Find where the given text appears and provide that cell's center as (x, y) coordinate. 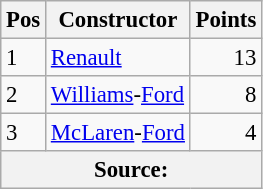
4 (226, 133)
Points (226, 20)
Source: (132, 170)
13 (226, 58)
1 (24, 58)
2 (24, 95)
Pos (24, 20)
Constructor (118, 20)
3 (24, 133)
Williams-Ford (118, 95)
Renault (118, 58)
8 (226, 95)
McLaren-Ford (118, 133)
